Return (X, Y) of the center of cell containing provided text 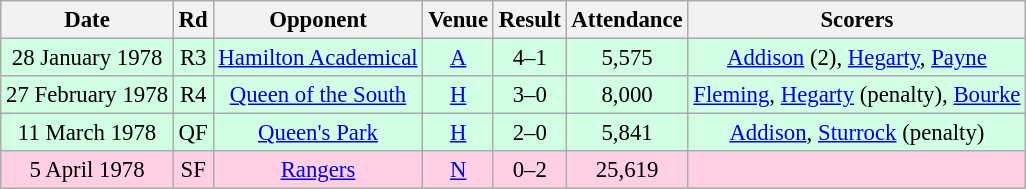
Scorers (857, 20)
Queen's Park (318, 133)
A (458, 58)
27 February 1978 (88, 95)
Opponent (318, 20)
Queen of the South (318, 95)
Venue (458, 20)
Rangers (318, 170)
8,000 (627, 95)
25,619 (627, 170)
3–0 (530, 95)
N (458, 170)
5 April 1978 (88, 170)
5,841 (627, 133)
11 March 1978 (88, 133)
Hamilton Academical (318, 58)
Addison (2), Hegarty, Payne (857, 58)
4–1 (530, 58)
QF (193, 133)
Fleming, Hegarty (penalty), Bourke (857, 95)
Addison, Sturrock (penalty) (857, 133)
Rd (193, 20)
Result (530, 20)
Date (88, 20)
2–0 (530, 133)
28 January 1978 (88, 58)
0–2 (530, 170)
Attendance (627, 20)
5,575 (627, 58)
SF (193, 170)
R4 (193, 95)
R3 (193, 58)
